Capture the cell that displays the provided text and extract its (X, Y) central coordinate. 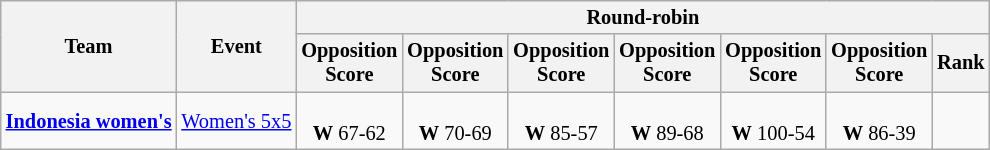
Rank (960, 63)
Event (236, 46)
W 70-69 (455, 121)
W 89-68 (667, 121)
W 100-54 (773, 121)
W 86-39 (879, 121)
Women's 5x5 (236, 121)
Round-robin (642, 17)
W 85-57 (561, 121)
W 67-62 (349, 121)
Indonesia women's (89, 121)
Team (89, 46)
